Capture the cell that displays the provided text and extract its (x, y) central coordinate. 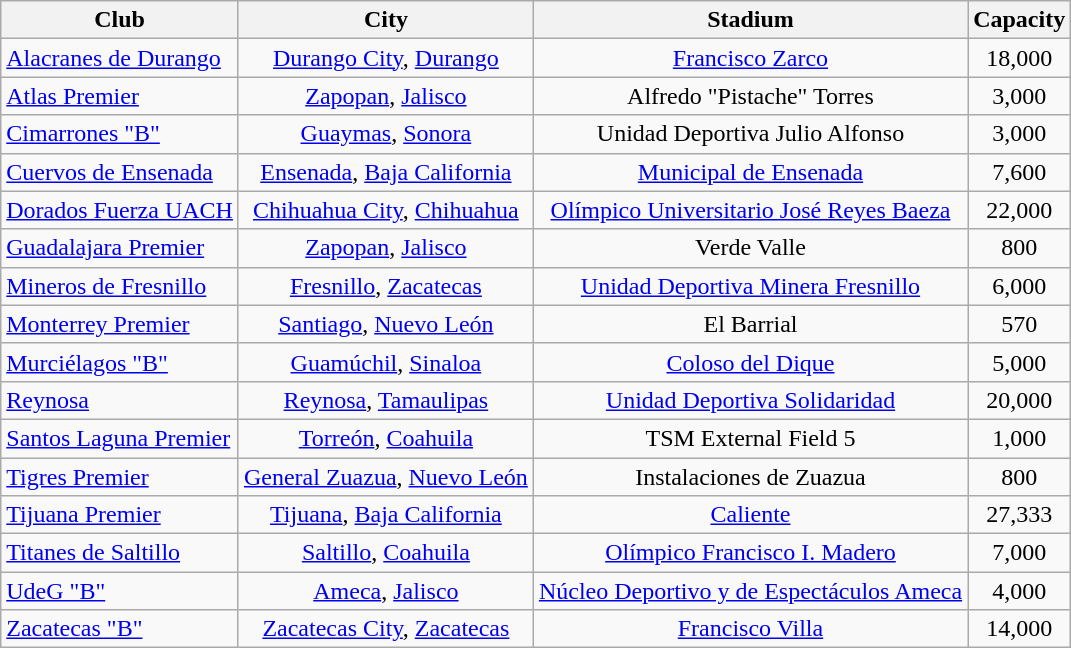
Alfredo "Pistache" Torres (750, 96)
Tigres Premier (120, 477)
Santos Laguna Premier (120, 438)
Cimarrones "B" (120, 134)
Verde Valle (750, 248)
Atlas Premier (120, 96)
Titanes de Saltillo (120, 553)
El Barrial (750, 324)
General Zuazua, Nuevo León (386, 477)
Olímpico Universitario José Reyes Baeza (750, 210)
Unidad Deportiva Solidaridad (750, 400)
Zacatecas City, Zacatecas (386, 629)
Fresnillo, Zacatecas (386, 286)
Instalaciones de Zuazua (750, 477)
Capacity (1020, 20)
Murciélagos "B" (120, 362)
Francisco Villa (750, 629)
Torreón, Coahuila (386, 438)
4,000 (1020, 591)
Alacranes de Durango (120, 58)
Cuervos de Ensenada (120, 172)
UdeG "B" (120, 591)
Stadium (750, 20)
Reynosa (120, 400)
Chihuahua City, Chihuahua (386, 210)
14,000 (1020, 629)
Caliente (750, 515)
18,000 (1020, 58)
Guadalajara Premier (120, 248)
Unidad Deportiva Julio Alfonso (750, 134)
Saltillo, Coahuila (386, 553)
City (386, 20)
22,000 (1020, 210)
Guamúchil, Sinaloa (386, 362)
Tijuana Premier (120, 515)
570 (1020, 324)
7,000 (1020, 553)
27,333 (1020, 515)
7,600 (1020, 172)
Francisco Zarco (750, 58)
1,000 (1020, 438)
Mineros de Fresnillo (120, 286)
Santiago, Nuevo León (386, 324)
Tijuana, Baja California (386, 515)
Ensenada, Baja California (386, 172)
Durango City, Durango (386, 58)
6,000 (1020, 286)
Reynosa, Tamaulipas (386, 400)
Dorados Fuerza UACH (120, 210)
Coloso del Dique (750, 362)
Monterrey Premier (120, 324)
TSM External Field 5 (750, 438)
Municipal de Ensenada (750, 172)
Zacatecas "B" (120, 629)
Club (120, 20)
Unidad Deportiva Minera Fresnillo (750, 286)
Olímpico Francisco I. Madero (750, 553)
Ameca, Jalisco (386, 591)
Guaymas, Sonora (386, 134)
5,000 (1020, 362)
Núcleo Deportivo y de Espectáculos Ameca (750, 591)
20,000 (1020, 400)
